Return (X, Y) of the center of cell containing provided text 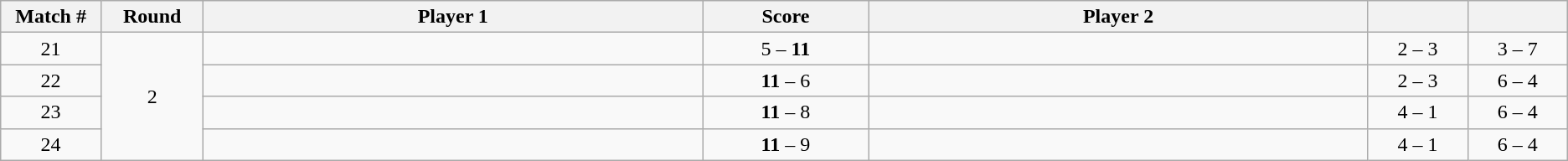
22 (51, 80)
11 – 6 (786, 80)
5 – 11 (786, 49)
23 (51, 112)
Player 2 (1118, 17)
Player 1 (453, 17)
Match # (51, 17)
24 (51, 144)
3 – 7 (1518, 49)
2 (152, 96)
11 – 8 (786, 112)
Score (786, 17)
21 (51, 49)
11 – 9 (786, 144)
Round (152, 17)
